Output the (x, y) coordinate of the center of the cell containing the given text.  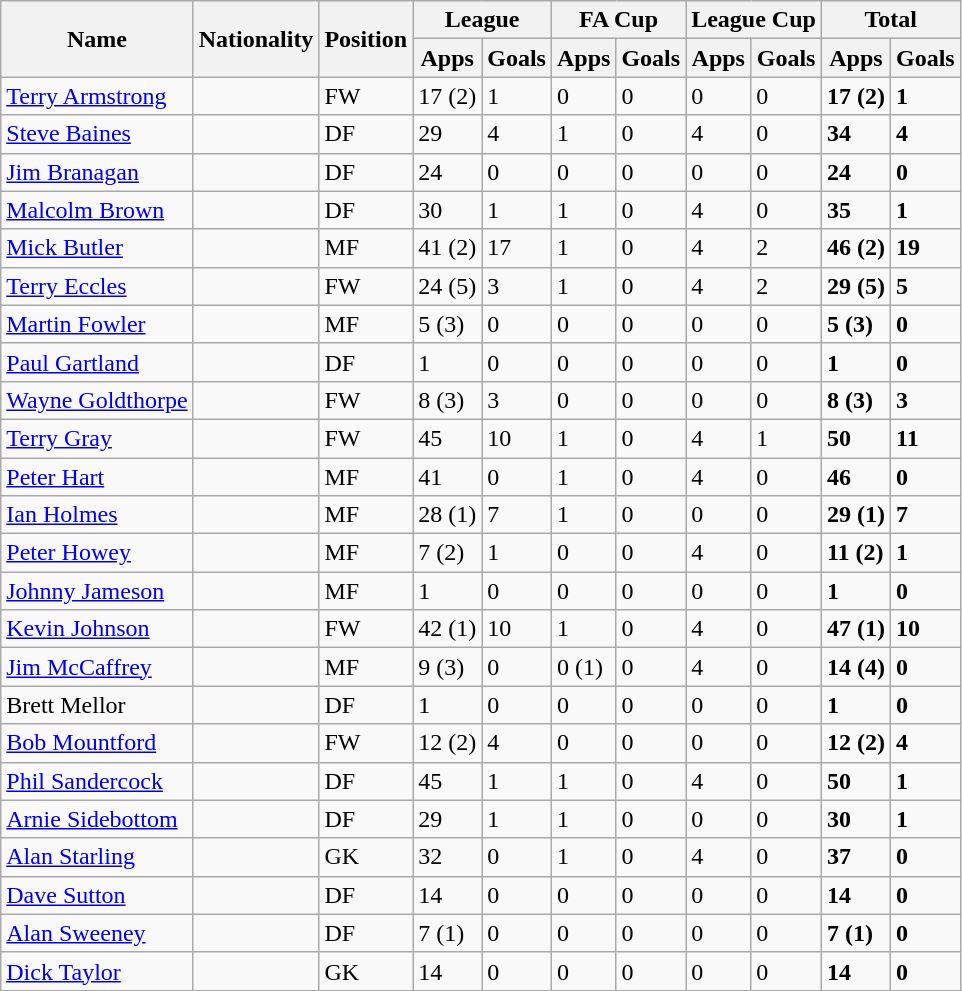
Wayne Goldthorpe (97, 400)
Nationality (256, 39)
46 (856, 477)
42 (1) (448, 629)
Phil Sandercock (97, 781)
7 (2) (448, 553)
Martin Fowler (97, 324)
Ian Holmes (97, 515)
Malcolm Brown (97, 210)
Dick Taylor (97, 971)
Total (890, 20)
9 (3) (448, 667)
Paul Gartland (97, 362)
Steve Baines (97, 134)
Peter Hart (97, 477)
29 (5) (856, 286)
41 (2) (448, 248)
Johnny Jameson (97, 591)
League Cup (754, 20)
Dave Sutton (97, 895)
Arnie Sidebottom (97, 819)
37 (856, 857)
Terry Gray (97, 438)
Name (97, 39)
Peter Howey (97, 553)
Position (366, 39)
League (482, 20)
47 (1) (856, 629)
14 (4) (856, 667)
Jim McCaffrey (97, 667)
34 (856, 134)
29 (1) (856, 515)
24 (5) (448, 286)
Kevin Johnson (97, 629)
Brett Mellor (97, 705)
Alan Sweeney (97, 933)
Terry Eccles (97, 286)
Terry Armstrong (97, 96)
32 (448, 857)
46 (2) (856, 248)
0 (1) (583, 667)
41 (448, 477)
11 (925, 438)
Mick Butler (97, 248)
28 (1) (448, 515)
Jim Branagan (97, 172)
Bob Mountford (97, 743)
17 (517, 248)
FA Cup (618, 20)
19 (925, 248)
11 (2) (856, 553)
Alan Starling (97, 857)
35 (856, 210)
5 (925, 286)
